Identify which cell holds the provided text, then report its [x, y] central coordinate. 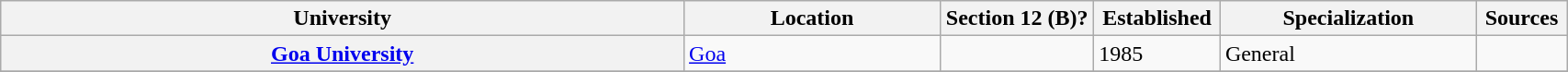
Goa [812, 54]
Location [812, 18]
Established [1157, 18]
University [343, 18]
Sources [1521, 18]
Goa University [343, 54]
Specialization [1348, 18]
General [1348, 54]
1985 [1157, 54]
Section 12 (B)? [1016, 18]
